Detect which cell encompasses the target text, then output its (X, Y) center coordinate. 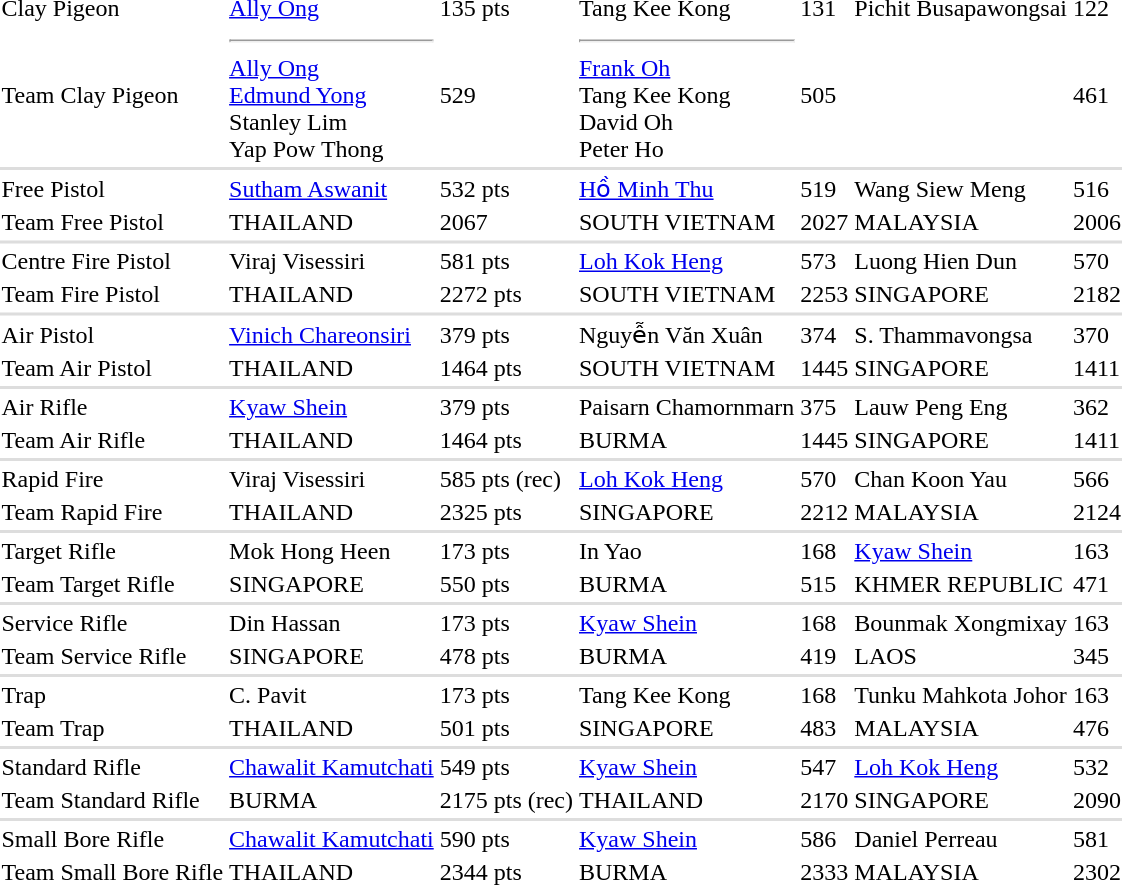
Team Fire Pistol (112, 295)
2212 (824, 512)
Bounmak Xongmixay (961, 623)
532 (1096, 767)
529 (506, 95)
Daniel Perreau (961, 839)
547 (824, 767)
Air Rifle (112, 407)
LAOS (961, 656)
374 (824, 334)
573 (824, 261)
Vinich Chareonsiri (332, 334)
585 pts (rec) (506, 479)
532 pts (506, 189)
516 (1096, 189)
461 (1096, 95)
Wang Siew Meng (961, 189)
Team Standard Rifle (112, 800)
Lauw Peng Eng (961, 407)
476 (1096, 728)
Service Rifle (112, 623)
Team Rapid Fire (112, 512)
375 (824, 407)
Team Free Pistol (112, 223)
Air Pistol (112, 334)
Sutham Aswanit (332, 189)
2067 (506, 223)
Team Air Pistol (112, 368)
515 (824, 584)
362 (1096, 407)
Paisarn Chamornmarn (687, 407)
581 (1096, 839)
Ally OngEdmund YongStanley LimYap Pow Thong (332, 95)
2272 pts (506, 295)
Team Trap (112, 728)
519 (824, 189)
2175 pts (rec) (506, 800)
Team Service Rifle (112, 656)
549 pts (506, 767)
471 (1096, 584)
566 (1096, 479)
Frank OhTang Kee KongDavid OhPeter Ho (687, 95)
Team Clay Pigeon (112, 95)
Team Target Rifle (112, 584)
2170 (824, 800)
419 (824, 656)
Tunku Mahkota Johor (961, 695)
345 (1096, 656)
2027 (824, 223)
Standard Rifle (112, 767)
Target Rifle (112, 551)
Din Hassan (332, 623)
2090 (1096, 800)
Trap (112, 695)
2325 pts (506, 512)
Team Air Rifle (112, 440)
In Yao (687, 551)
Luong Hien Dun (961, 261)
Tang Kee Kong (687, 695)
S. Thammavongsa (961, 334)
501 pts (506, 728)
Mok Hong Heen (332, 551)
2182 (1096, 295)
2006 (1096, 223)
Free Pistol (112, 189)
KHMER REPUBLIC (961, 584)
Centre Fire Pistol (112, 261)
586 (824, 839)
478 pts (506, 656)
505 (824, 95)
Small Bore Rifle (112, 839)
Hồ Minh Thu (687, 189)
370 (1096, 334)
Chan Koon Yau (961, 479)
2253 (824, 295)
581 pts (506, 261)
550 pts (506, 584)
Nguyễn Văn Xuân (687, 334)
2124 (1096, 512)
483 (824, 728)
Rapid Fire (112, 479)
C. Pavit (332, 695)
590 pts (506, 839)
